Provide the (x, y) coordinate of the cell's center where the given text is located.  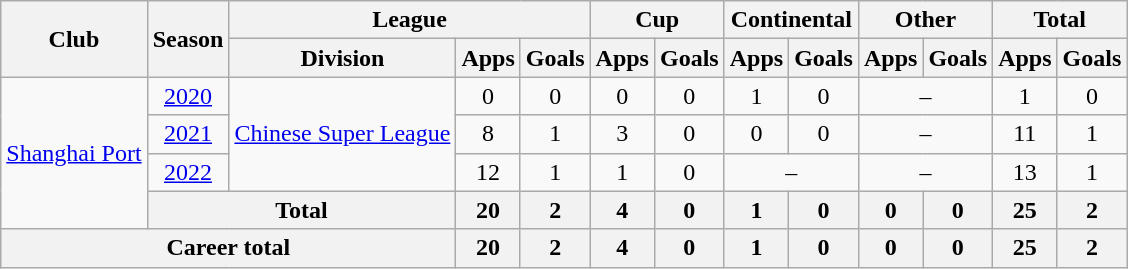
12 (488, 172)
2020 (188, 96)
11 (1025, 134)
Club (74, 39)
Shanghai Port (74, 153)
3 (622, 134)
Season (188, 39)
8 (488, 134)
2022 (188, 172)
Continental (791, 20)
Other (925, 20)
League (410, 20)
2021 (188, 134)
Division (342, 58)
Chinese Super League (342, 134)
Cup (657, 20)
13 (1025, 172)
Career total (228, 248)
